Extract the (x, y) coordinate from the center of the cell holding the provided text.  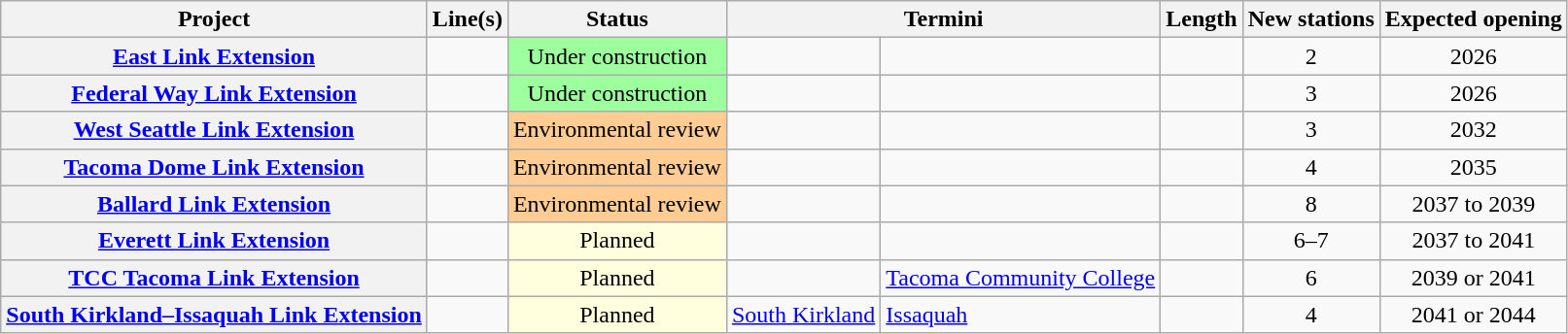
Expected opening (1474, 19)
Ballard Link Extension (214, 204)
New stations (1310, 19)
Issaquah (1021, 315)
6 (1310, 278)
2037 to 2039 (1474, 204)
East Link Extension (214, 56)
South Kirkland (803, 315)
Length (1202, 19)
8 (1310, 204)
TCC Tacoma Link Extension (214, 278)
2035 (1474, 167)
Everett Link Extension (214, 241)
2037 to 2041 (1474, 241)
2 (1310, 56)
South Kirkland–Issaquah Link Extension (214, 315)
Line(s) (467, 19)
Termini (943, 19)
2039 or 2041 (1474, 278)
6–7 (1310, 241)
Federal Way Link Extension (214, 93)
West Seattle Link Extension (214, 130)
Tacoma Dome Link Extension (214, 167)
Project (214, 19)
2041 or 2044 (1474, 315)
2032 (1474, 130)
Tacoma Community College (1021, 278)
Status (616, 19)
